Return [x, y] of the center of cell containing provided text 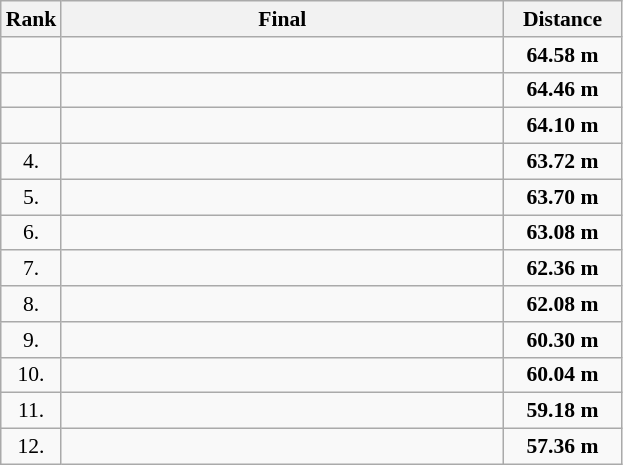
5. [32, 197]
64.46 m [562, 90]
63.08 m [562, 233]
63.72 m [562, 162]
Distance [562, 19]
8. [32, 304]
62.36 m [562, 269]
9. [32, 340]
6. [32, 233]
63.70 m [562, 197]
7. [32, 269]
Rank [32, 19]
Final [282, 19]
64.58 m [562, 55]
62.08 m [562, 304]
60.04 m [562, 375]
64.10 m [562, 126]
12. [32, 447]
59.18 m [562, 411]
60.30 m [562, 340]
11. [32, 411]
57.36 m [562, 447]
4. [32, 162]
10. [32, 375]
